Find where the given text appears and provide that cell's center as (x, y) coordinate. 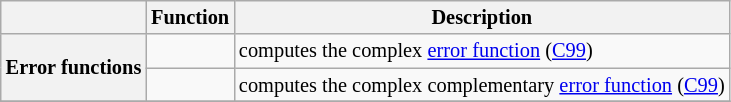
Function (190, 17)
computes the complex complementary error function (C99) (482, 85)
Description (482, 17)
Error functions (74, 68)
computes the complex error function (C99) (482, 51)
